Capture the cell that displays the provided text and extract its [x, y] central coordinate. 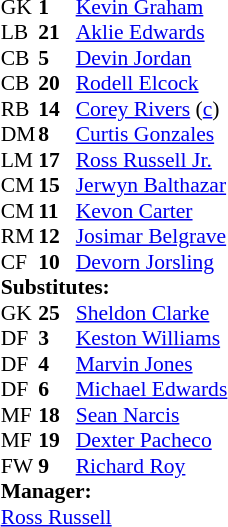
Keston Williams [152, 339]
Corey Rivers (c) [152, 109]
25 [57, 313]
3 [57, 339]
Sheldon Clarke [152, 313]
Curtis Gonzales [152, 135]
Substitutes: [114, 287]
Devin Jordan [152, 58]
Dexter Pacheco [152, 441]
Aklie Edwards [152, 33]
14 [57, 109]
RM [20, 237]
20 [57, 83]
9 [57, 466]
4 [57, 364]
RB [20, 109]
Jerwyn Balthazar [152, 185]
19 [57, 441]
Ross Russell Jr. [152, 160]
11 [57, 211]
10 [57, 262]
CF [20, 262]
8 [57, 135]
LM [20, 160]
12 [57, 237]
Rodell Elcock [152, 83]
Richard Roy [152, 466]
Michael Edwards [152, 389]
DM [20, 135]
Marvin Jones [152, 364]
Manager: [114, 491]
LB [20, 33]
Josimar Belgrave [152, 237]
6 [57, 389]
15 [57, 185]
Devorn Jorsling [152, 262]
18 [57, 415]
FW [20, 466]
17 [57, 160]
5 [57, 58]
GK [20, 313]
Kevon Carter [152, 211]
Sean Narcis [152, 415]
21 [57, 33]
